Output the [x, y] coordinate of the center of the cell containing the given text.  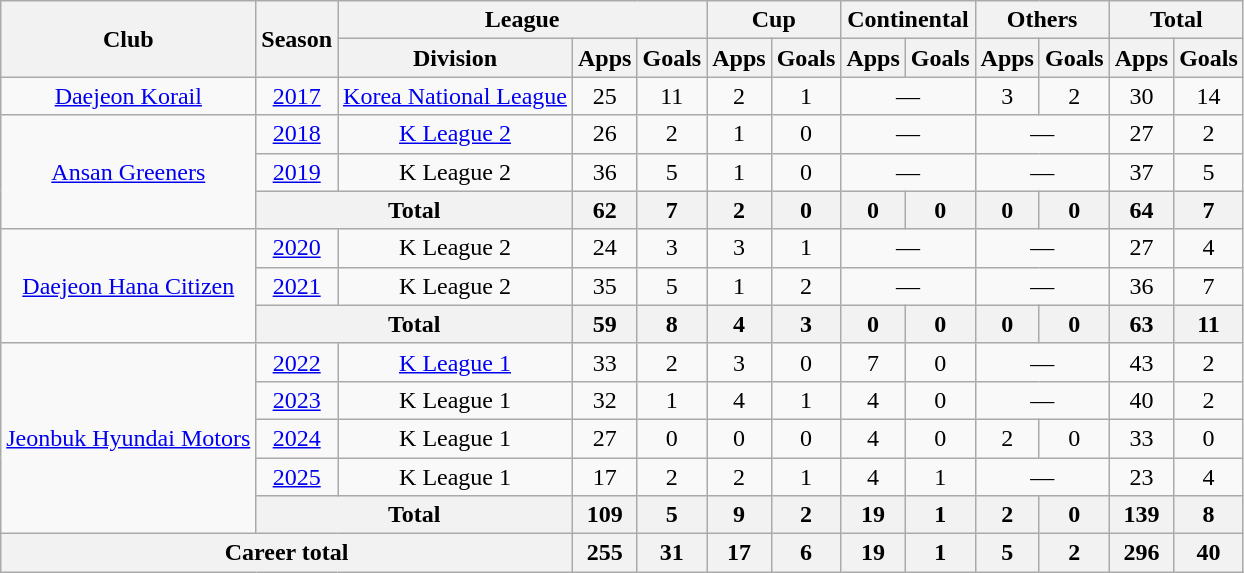
26 [605, 134]
2017 [297, 96]
2025 [297, 477]
Ansan Greeners [128, 172]
9 [739, 515]
League [522, 20]
2024 [297, 438]
24 [605, 248]
2021 [297, 286]
2023 [297, 400]
35 [605, 286]
Club [128, 39]
Korea National League [456, 96]
14 [1209, 96]
Jeonbuk Hyundai Motors [128, 438]
Cup [774, 20]
2018 [297, 134]
30 [1141, 96]
109 [605, 515]
64 [1141, 210]
2022 [297, 362]
255 [605, 553]
63 [1141, 324]
59 [605, 324]
6 [806, 553]
Season [297, 39]
Daejeon Hana Citizen [128, 286]
62 [605, 210]
Continental [908, 20]
139 [1141, 515]
2019 [297, 172]
37 [1141, 172]
Career total [287, 553]
2020 [297, 248]
Daejeon Korail [128, 96]
296 [1141, 553]
25 [605, 96]
Division [456, 58]
43 [1141, 362]
23 [1141, 477]
Others [1042, 20]
31 [672, 553]
32 [605, 400]
